Extract the (x, y) coordinate from the center of the cell holding the provided text.  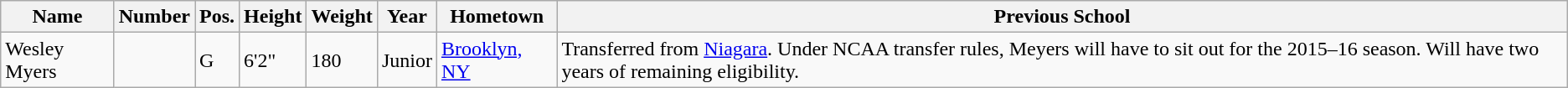
G (216, 60)
Weight (342, 17)
Wesley Myers (57, 60)
Pos. (216, 17)
Junior (407, 60)
Name (57, 17)
Hometown (496, 17)
180 (342, 60)
Year (407, 17)
Height (273, 17)
Previous School (1062, 17)
Brooklyn, NY (496, 60)
6'2" (273, 60)
Number (154, 17)
